Provide the (x, y) coordinate of the cell's center where the given text is located.  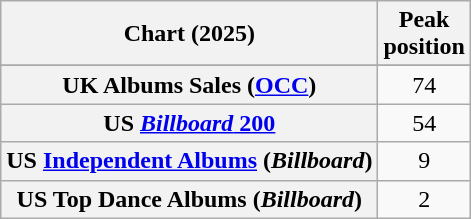
UK Albums Sales (OCC) (190, 85)
9 (424, 161)
Peakposition (424, 34)
Chart (2025) (190, 34)
54 (424, 123)
74 (424, 85)
2 (424, 199)
US Billboard 200 (190, 123)
US Top Dance Albums (Billboard) (190, 199)
US Independent Albums (Billboard) (190, 161)
